Locate the cell with the specified text and output its [x, y] center coordinate. 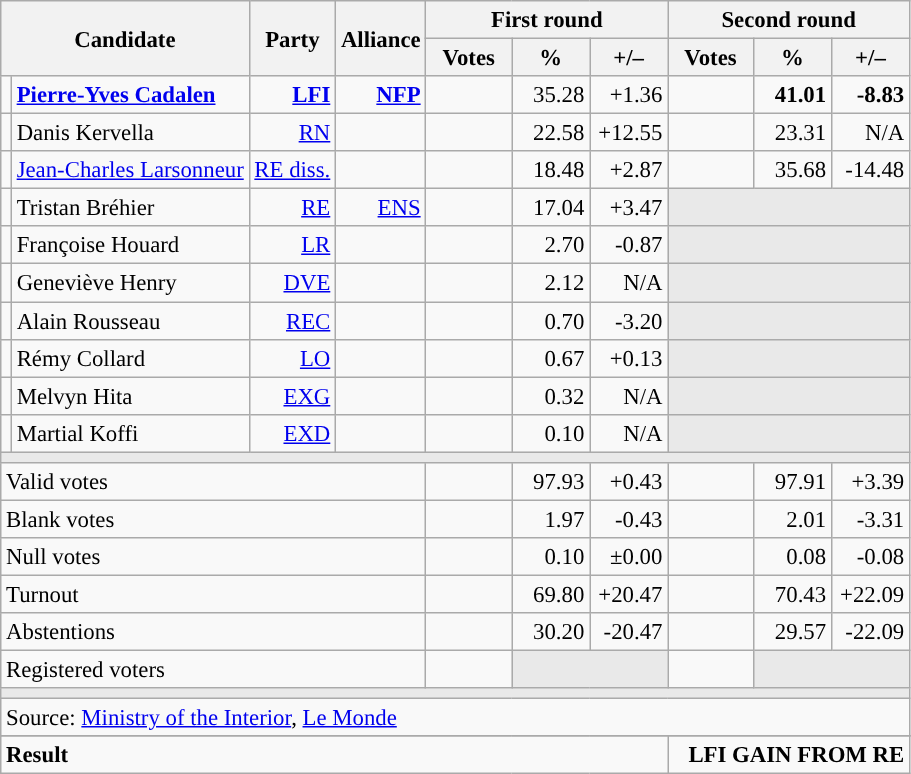
LR [292, 245]
Blank votes [214, 519]
DVE [292, 283]
-20.47 [629, 632]
Martial Koffi [130, 433]
+0.43 [629, 482]
Registered voters [214, 670]
30.20 [551, 632]
RE [292, 208]
-0.43 [629, 519]
23.31 [792, 133]
0.08 [792, 557]
EXD [292, 433]
+20.47 [629, 594]
0.32 [551, 396]
Result [334, 755]
Geneviève Henry [130, 283]
-8.83 [870, 95]
Candidate [125, 38]
+2.87 [629, 170]
Null votes [214, 557]
-0.87 [629, 245]
RE diss. [292, 170]
-3.31 [870, 519]
2.70 [551, 245]
Turnout [214, 594]
97.93 [551, 482]
2.01 [792, 519]
Jean-Charles Larsonneur [130, 170]
Source: Ministry of the Interior, Le Monde [456, 718]
Tristan Bréhier [130, 208]
2.12 [551, 283]
Danis Kervella [130, 133]
+22.09 [870, 594]
Françoise Houard [130, 245]
22.58 [551, 133]
18.48 [551, 170]
35.68 [792, 170]
+3.39 [870, 482]
41.01 [792, 95]
REC [292, 321]
LO [292, 358]
Abstentions [214, 632]
Alain Rousseau [130, 321]
Party [292, 38]
1.97 [551, 519]
RN [292, 133]
0.70 [551, 321]
17.04 [551, 208]
Valid votes [214, 482]
0.67 [551, 358]
-3.20 [629, 321]
Pierre-Yves Cadalen [130, 95]
EXG [292, 396]
NFP [381, 95]
LFI GAIN FROM RE [789, 755]
Second round [789, 20]
-22.09 [870, 632]
70.43 [792, 594]
-0.08 [870, 557]
Alliance [381, 38]
±0.00 [629, 557]
First round [547, 20]
-14.48 [870, 170]
+1.36 [629, 95]
+12.55 [629, 133]
69.80 [551, 594]
+0.13 [629, 358]
LFI [292, 95]
35.28 [551, 95]
97.91 [792, 482]
Rémy Collard [130, 358]
ENS [381, 208]
29.57 [792, 632]
Melvyn Hita [130, 396]
+3.47 [629, 208]
